Extract the (X, Y) coordinate from the center of the cell holding the provided text.  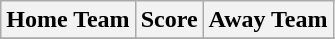
Score (169, 20)
Home Team (68, 20)
Away Team (268, 20)
